For the text-containing cell, return its midpoint in [x, y] coordinate format. 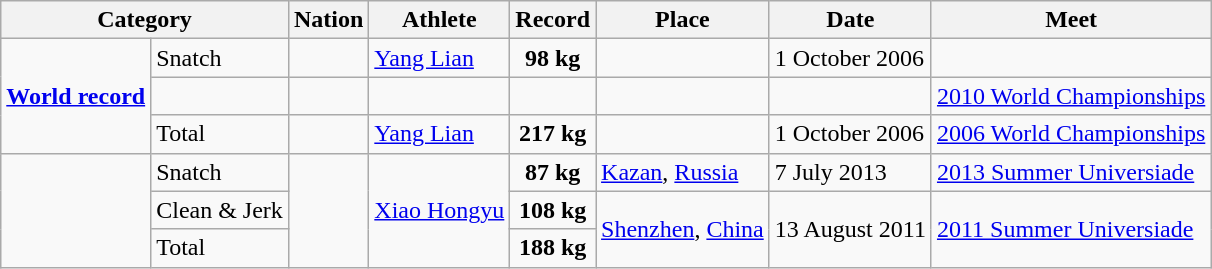
Date [850, 20]
108 kg [553, 210]
Kazan, Russia [683, 172]
Category [145, 20]
188 kg [553, 248]
2006 World Championships [1070, 134]
Nation [328, 20]
Athlete [440, 20]
Place [683, 20]
98 kg [553, 58]
2010 World Championships [1070, 96]
7 July 2013 [850, 172]
Xiao Hongyu [440, 210]
217 kg [553, 134]
Shenzhen, China [683, 229]
Record [553, 20]
Clean & Jerk [220, 210]
2011 Summer Universiade [1070, 229]
87 kg [553, 172]
World record [76, 96]
2013 Summer Universiade [1070, 172]
Meet [1070, 20]
13 August 2011 [850, 229]
